Output the [x, y] coordinate of the center of the cell containing the given text.  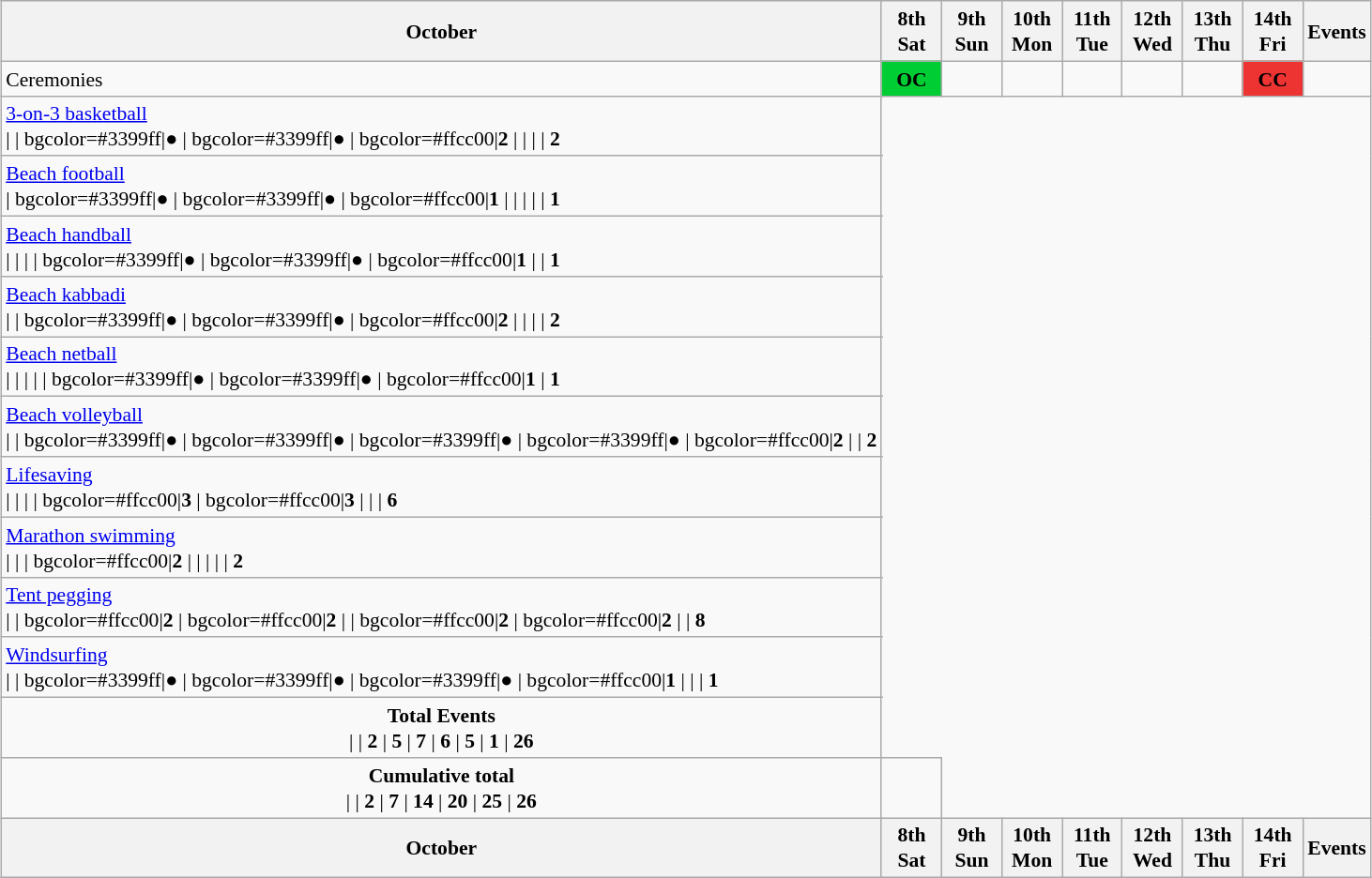
OC [911, 79]
Beach football| bgcolor=#3399ff|● | bgcolor=#3399ff|● | bgcolor=#ffcc00|1 | | | | | 1 [441, 186]
Beach kabbadi| | bgcolor=#3399ff|● | bgcolor=#3399ff|● | bgcolor=#ffcc00|2 | | | | 2 [441, 306]
Beach handball| | | | bgcolor=#3399ff|● | bgcolor=#3399ff|● | bgcolor=#ffcc00|1 | | 1 [441, 246]
Marathon swimming| | | bgcolor=#ffcc00|2 | | | | | 2 [441, 547]
Beach netball| | | | | bgcolor=#3399ff|● | bgcolor=#3399ff|● | bgcolor=#ffcc00|1 | 1 [441, 366]
Ceremonies [441, 79]
Tent pegging| | bgcolor=#ffcc00|2 | bgcolor=#ffcc00|2 | | bgcolor=#ffcc00|2 | bgcolor=#ffcc00|2 | | 8 [441, 607]
Lifesaving| | | | bgcolor=#ffcc00|3 | bgcolor=#ffcc00|3 | | | 6 [441, 487]
Windsurfing| | bgcolor=#3399ff|● | bgcolor=#3399ff|● | bgcolor=#3399ff|● | bgcolor=#ffcc00|1 | | | 1 [441, 667]
Total Events| | 2 | 5 | 7 | 6 | 5 | 1 | 26 [441, 727]
Beach volleyball| | bgcolor=#3399ff|● | bgcolor=#3399ff|● | bgcolor=#3399ff|● | bgcolor=#3399ff|● | bgcolor=#ffcc00|2 | | 2 [441, 427]
CC [1273, 79]
Cumulative total| | 2 | 7 | 14 | 20 | 25 | 26 [441, 787]
3-on-3 basketball| | bgcolor=#3399ff|● | bgcolor=#3399ff|● | bgcolor=#ffcc00|2 | | | | 2 [441, 126]
